Search for the cell housing the specified text and yield its (X, Y) center coordinate. 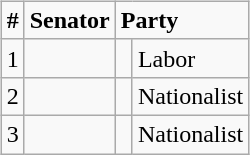
1 (12, 58)
2 (12, 96)
# (12, 20)
Party (182, 20)
Senator (70, 20)
Labor (190, 58)
3 (12, 134)
